Pinpoint the cell where the given text exists, returning its (x, y) midpoint coordinate. 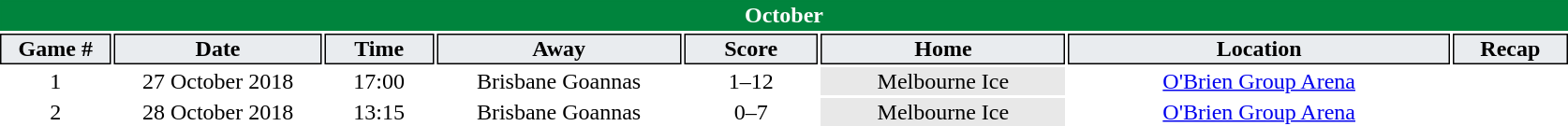
Location (1259, 49)
Score (751, 49)
1–12 (751, 81)
October (784, 15)
13:15 (379, 112)
27 October 2018 (218, 81)
28 October 2018 (218, 112)
Game # (56, 49)
Date (218, 49)
Home (943, 49)
1 (56, 81)
17:00 (379, 81)
Recap (1510, 49)
Away (559, 49)
Time (379, 49)
0–7 (751, 112)
2 (56, 112)
